Output the (x, y) coordinate of the center of the cell containing the given text.  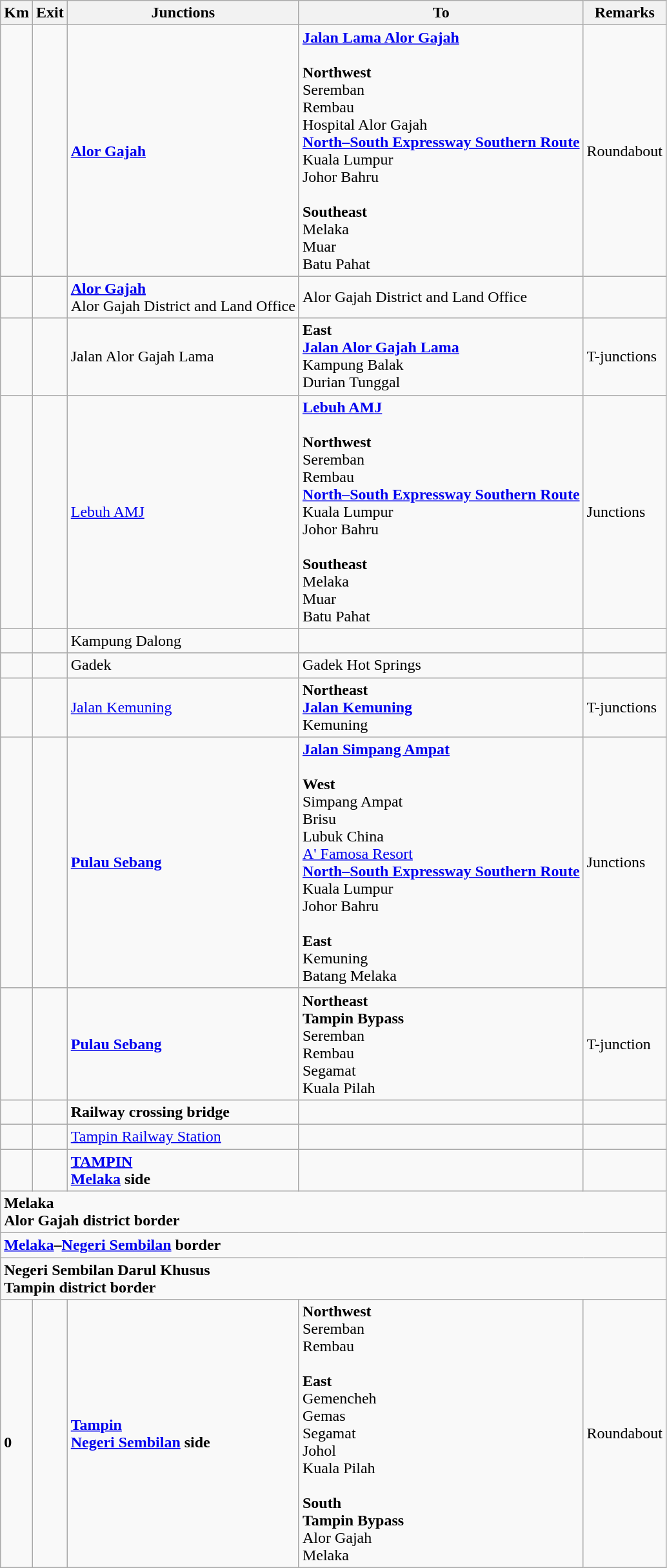
Km (17, 13)
0 (17, 1434)
Lebuh AMJ (183, 512)
Exit (50, 13)
Melaka–Negeri Sembilan border (333, 1245)
Jalan Kemuning (183, 707)
Gadek (183, 665)
Tampin Railway Station (183, 1136)
Gadek Hot Springs (441, 665)
Northwest Seremban RembauEast Gemencheh Gemas Segamat Johol Kuala PilahSouth Tampin Bypass Alor Gajah Melaka (441, 1434)
T-junction (624, 1044)
Alor GajahAlor Gajah District and Land Office (183, 297)
Lebuh AMJNorthwest Seremban Rembau North–South Expressway Southern RouteKuala LumpurJohor BahruSoutheast Melaka Muar Batu Pahat (441, 512)
Northeast Jalan KemuningKemuning (441, 707)
To (441, 13)
Northeast Tampin Bypass Seremban Rembau Segamat Kuala Pilah (441, 1044)
MelakaAlor Gajah district border (333, 1212)
Kampung Dalong (183, 641)
Railway crossing bridge (183, 1112)
Remarks (624, 13)
East Jalan Alor Gajah LamaKampung BalakDurian Tunggal (441, 356)
Jalan Alor Gajah Lama (183, 356)
TAMPINMelaka side (183, 1169)
Negeri Sembilan Darul KhususTampin district border (333, 1279)
TampinNegeri Sembilan side (183, 1434)
Alor Gajah (183, 151)
Alor Gajah District and Land Office (441, 297)
